From the cell containing the given text, extract its center point as [X, Y] coordinate. 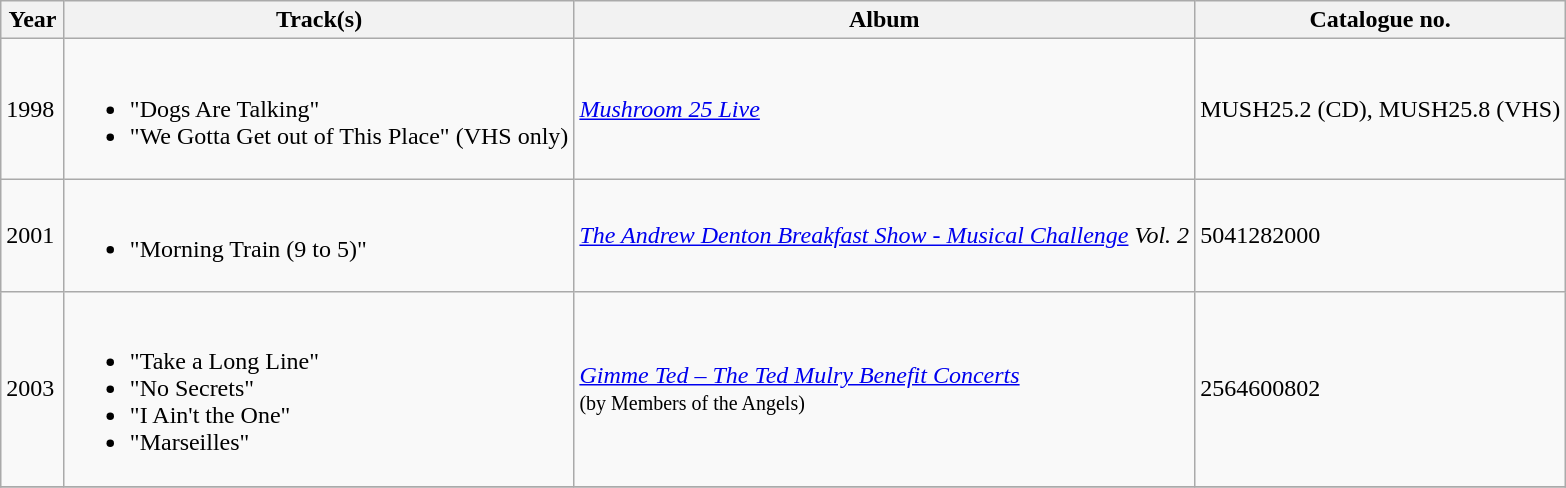
2003 [33, 389]
"Dogs Are Talking""We Gotta Get out of This Place" (VHS only) [319, 109]
Catalogue no. [1380, 20]
"Take a Long Line""No Secrets""I Ain't the One""Marseilles" [319, 389]
1998 [33, 109]
"Morning Train (9 to 5)" [319, 236]
Track(s) [319, 20]
5041282000 [1380, 236]
Album [884, 20]
Gimme Ted – The Ted Mulry Benefit Concerts(by Members of the Angels) [884, 389]
MUSH25.2 (CD), MUSH25.8 (VHS) [1380, 109]
2001 [33, 236]
Mushroom 25 Live [884, 109]
Year [33, 20]
The Andrew Denton Breakfast Show - Musical Challenge Vol. 2 [884, 236]
2564600802 [1380, 389]
